Find where the given text appears and provide that cell's center as [x, y] coordinate. 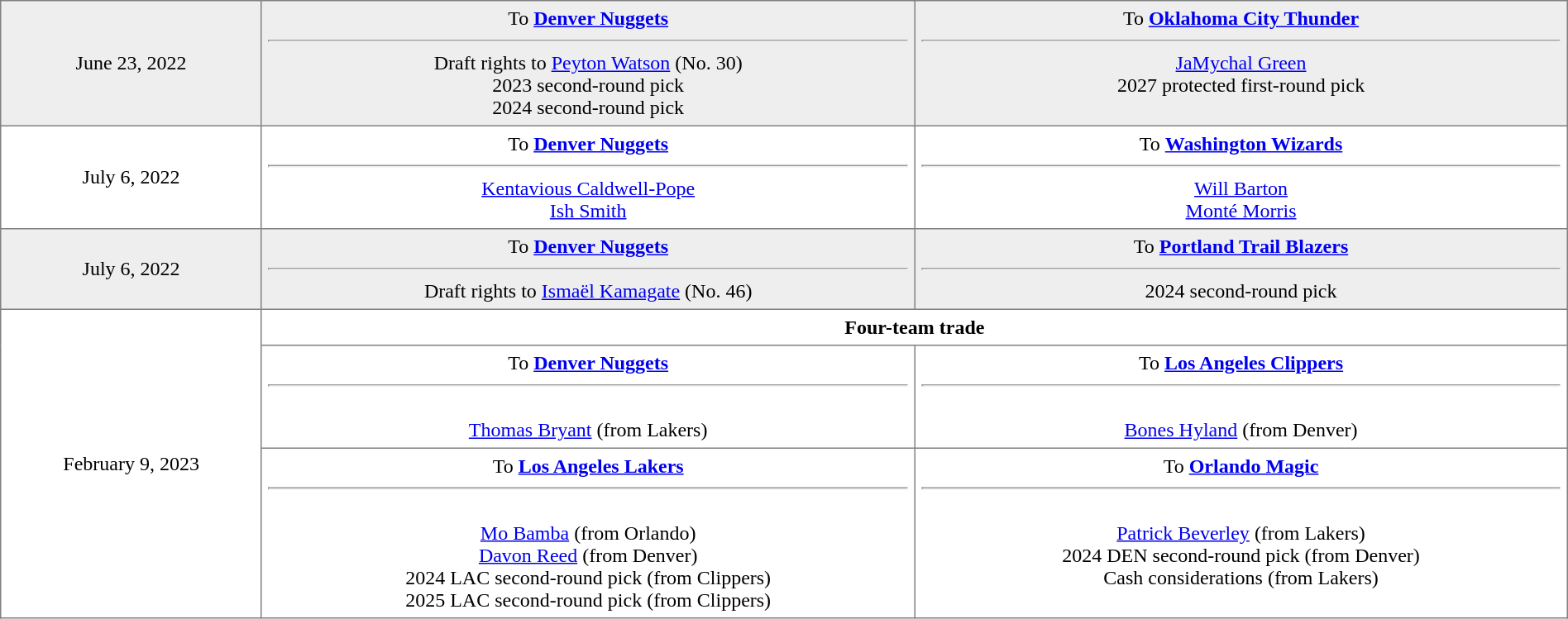
June 23, 2022 [131, 64]
To Washington WizardsWill BartonMonté Morris [1241, 177]
Four-team trade [915, 327]
To Oklahoma City ThunderJaMychal Green2027 protected first-round pick [1241, 64]
To Denver NuggetsDraft rights to Peyton Watson (No. 30)2023 second-round pick2024 second-round pick [587, 64]
February 9, 2023 [131, 464]
To Orlando MagicPatrick Beverley (from Lakers)2024 DEN second-round pick (from Denver)Cash considerations (from Lakers) [1241, 533]
To Denver NuggetsKentavious Caldwell-PopeIsh Smith [587, 177]
To Denver NuggetsDraft rights to Ismaël Kamagate (No. 46) [587, 269]
To Los Angeles ClippersBones Hyland (from Denver) [1241, 397]
To Denver NuggetsThomas Bryant (from Lakers) [587, 397]
To Portland Trail Blazers2024 second-round pick [1241, 269]
